Scan for the cell matching the given text and deliver its [X, Y] coordinate at center. 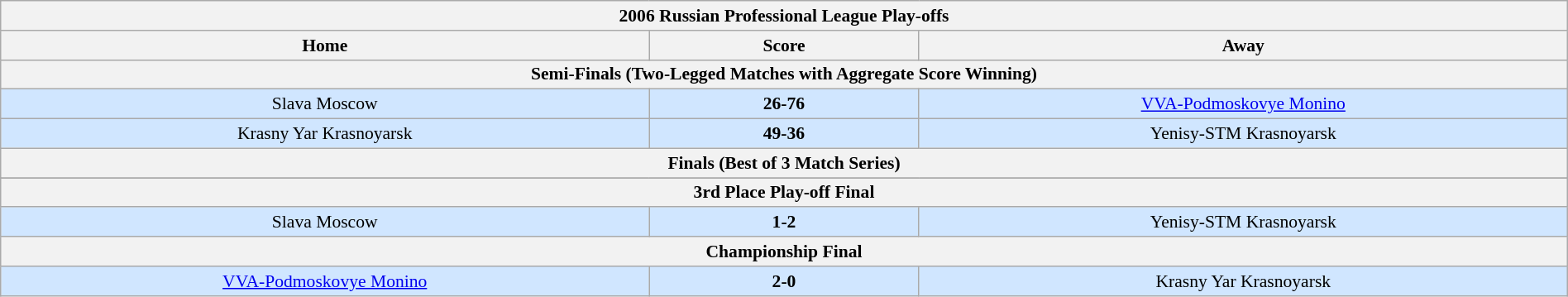
Away [1243, 46]
Score [784, 46]
2-0 [784, 281]
1-2 [784, 223]
Semi-Finals (Two-Legged Matches with Aggregate Score Winning) [784, 74]
26-76 [784, 104]
49-36 [784, 134]
Championship Final [784, 251]
2006 Russian Professional League Play-offs [784, 16]
Finals (Best of 3 Match Series) [784, 163]
Home [325, 46]
3rd Place Play-off Final [784, 193]
